Detect which cell encompasses the target text, then output its (X, Y) center coordinate. 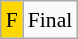
F (12, 20)
Final (50, 20)
